Identify which cell holds the provided text, then report its (X, Y) central coordinate. 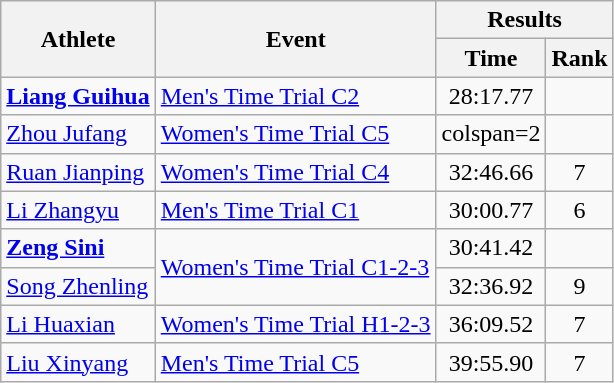
6 (580, 210)
Liu Xinyang (78, 362)
39:55.90 (491, 362)
Women's Time Trial H1-2-3 (296, 324)
Men's Time Trial C2 (296, 96)
Time (491, 58)
Women's Time Trial C1-2-3 (296, 267)
Women's Time Trial C5 (296, 134)
Zhou Jufang (78, 134)
Li Huaxian (78, 324)
Liang Guihua (78, 96)
9 (580, 286)
Results (524, 20)
colspan=2 (491, 134)
Women's Time Trial C4 (296, 172)
Song Zhenling (78, 286)
Zeng Sini (78, 248)
32:46.66 (491, 172)
Ruan Jianping (78, 172)
Li Zhangyu (78, 210)
36:09.52 (491, 324)
Rank (580, 58)
28:17.77 (491, 96)
Men's Time Trial C1 (296, 210)
Athlete (78, 39)
30:41.42 (491, 248)
Event (296, 39)
Men's Time Trial C5 (296, 362)
30:00.77 (491, 210)
32:36.92 (491, 286)
